Find where the given text appears and provide that cell's center as [X, Y] coordinate. 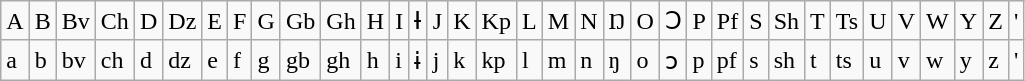
n [589, 60]
m [558, 60]
d [148, 60]
B [42, 21]
Gh [341, 21]
z [996, 60]
h [375, 60]
E [215, 21]
Ts [846, 21]
Pf [727, 21]
O [645, 21]
k [462, 60]
dz [182, 60]
ŋ [617, 60]
pf [727, 60]
V [906, 21]
a [15, 60]
Bv [76, 21]
J [437, 21]
Y [968, 21]
o [645, 60]
gb [300, 60]
W [938, 21]
ch [114, 60]
ɔ [673, 60]
P [699, 21]
l [529, 60]
S [756, 21]
I [400, 21]
ts [846, 60]
D [148, 21]
Ch [114, 21]
i [400, 60]
e [215, 60]
v [906, 60]
Ɨ [418, 21]
G [266, 21]
g [266, 60]
H [375, 21]
y [968, 60]
K [462, 21]
s [756, 60]
F [240, 21]
Gb [300, 21]
Z [996, 21]
Ŋ [617, 21]
b [42, 60]
kp [496, 60]
f [240, 60]
T [818, 21]
Kp [496, 21]
A [15, 21]
Dz [182, 21]
t [818, 60]
U [878, 21]
Ɔ [673, 21]
sh [786, 60]
gh [341, 60]
Sh [786, 21]
u [878, 60]
p [699, 60]
w [938, 60]
M [558, 21]
ɨ [418, 60]
N [589, 21]
bv [76, 60]
L [529, 21]
j [437, 60]
